Return the (X, Y) coordinate for the center point of the cell that contains the specified text.  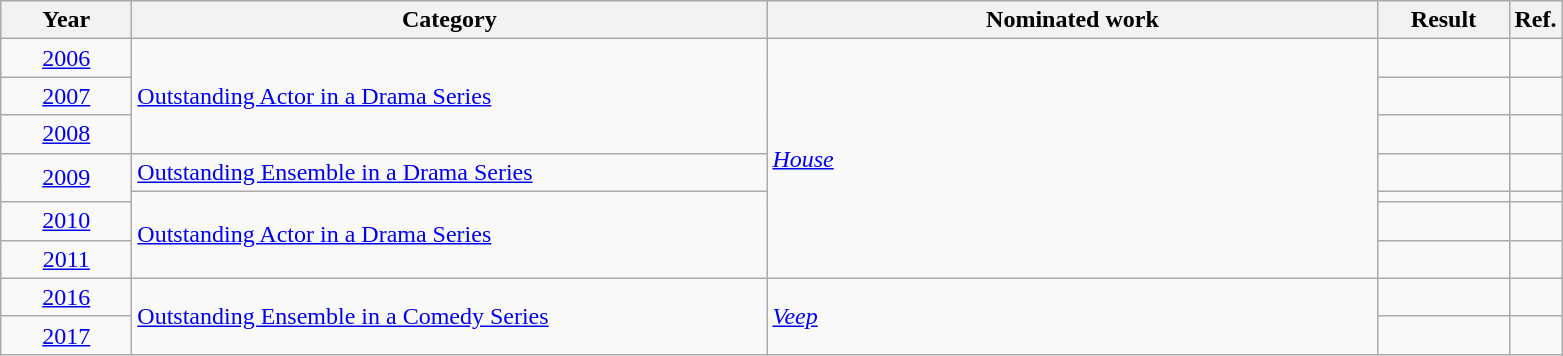
Result (1444, 20)
2008 (66, 134)
2016 (66, 297)
Veep (1072, 316)
Category (450, 20)
2011 (66, 259)
2017 (66, 335)
House (1072, 158)
Outstanding Ensemble in a Comedy Series (450, 316)
2006 (66, 58)
2009 (66, 178)
2007 (66, 96)
Outstanding Ensemble in a Drama Series (450, 172)
Nominated work (1072, 20)
Ref. (1536, 20)
2010 (66, 221)
Year (66, 20)
